Extract the [x, y] coordinate from the center of the cell holding the provided text.  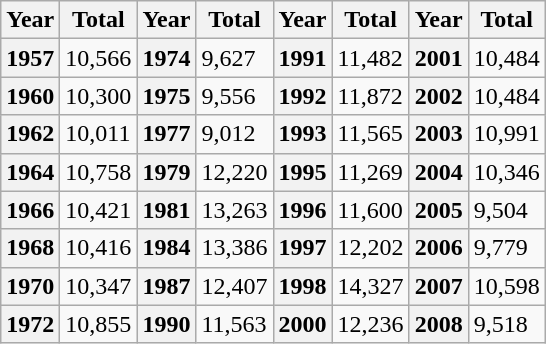
10,347 [98, 286]
1972 [30, 324]
11,600 [370, 210]
2005 [438, 210]
1996 [302, 210]
1960 [30, 96]
1992 [302, 96]
1987 [166, 286]
9,518 [506, 324]
1991 [302, 58]
2008 [438, 324]
14,327 [370, 286]
10,991 [506, 134]
1993 [302, 134]
10,855 [98, 324]
9,504 [506, 210]
11,269 [370, 172]
13,386 [234, 248]
12,407 [234, 286]
11,565 [370, 134]
1974 [166, 58]
2000 [302, 324]
1968 [30, 248]
10,346 [506, 172]
1964 [30, 172]
11,563 [234, 324]
1990 [166, 324]
9,012 [234, 134]
10,598 [506, 286]
1998 [302, 286]
12,202 [370, 248]
1979 [166, 172]
10,566 [98, 58]
1997 [302, 248]
2006 [438, 248]
1966 [30, 210]
1957 [30, 58]
1981 [166, 210]
2001 [438, 58]
1962 [30, 134]
10,758 [98, 172]
12,220 [234, 172]
10,011 [98, 134]
1984 [166, 248]
1970 [30, 286]
2004 [438, 172]
2003 [438, 134]
11,872 [370, 96]
2007 [438, 286]
10,421 [98, 210]
2002 [438, 96]
1977 [166, 134]
9,556 [234, 96]
10,416 [98, 248]
9,779 [506, 248]
1975 [166, 96]
9,627 [234, 58]
13,263 [234, 210]
10,300 [98, 96]
1995 [302, 172]
11,482 [370, 58]
12,236 [370, 324]
